Pinpoint the cell where the given text exists, returning its [X, Y] midpoint coordinate. 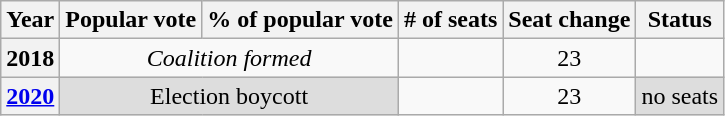
Seat change [570, 20]
no seats [680, 96]
2018 [30, 58]
Status [680, 20]
% of popular vote [300, 20]
2020 [30, 96]
Popular vote [131, 20]
# of seats [450, 20]
Coalition formed [230, 58]
Election boycott [230, 96]
Year [30, 20]
